Provide the (x, y) coordinate of the cell's center where the given text is located.  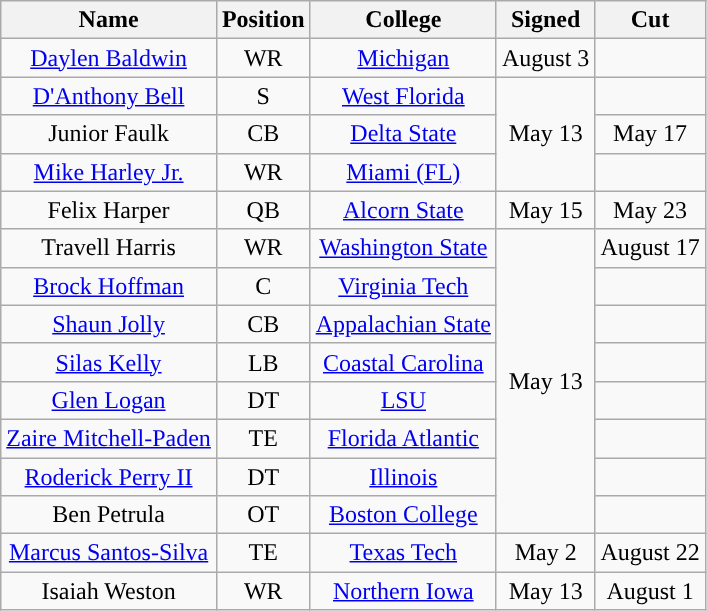
May 2 (545, 553)
Shaun Jolly (109, 324)
D'Anthony Bell (109, 96)
Boston College (403, 515)
Felix Harper (109, 210)
Name (109, 20)
Signed (545, 20)
May 15 (545, 210)
QB (263, 210)
LB (263, 362)
August 3 (545, 58)
OT (263, 515)
May 17 (650, 134)
Ben Petrula (109, 515)
Marcus Santos-Silva (109, 553)
Junior Faulk (109, 134)
Isaiah Weston (109, 591)
August 17 (650, 248)
August 1 (650, 591)
Brock Hoffman (109, 286)
LSU (403, 400)
Alcorn State (403, 210)
Position (263, 20)
West Florida (403, 96)
Zaire Mitchell-Paden (109, 438)
Illinois (403, 477)
Michigan (403, 58)
Coastal Carolina (403, 362)
Delta State (403, 134)
Daylen Baldwin (109, 58)
Virginia Tech (403, 286)
Florida Atlantic (403, 438)
Roderick Perry II (109, 477)
Northern Iowa (403, 591)
C (263, 286)
August 22 (650, 553)
Travell Harris (109, 248)
Washington State (403, 248)
Glen Logan (109, 400)
Mike Harley Jr. (109, 172)
S (263, 96)
Texas Tech (403, 553)
Appalachian State (403, 324)
Cut (650, 20)
Silas Kelly (109, 362)
College (403, 20)
Miami (FL) (403, 172)
May 23 (650, 210)
